Determine the (x, y) coordinate at the center of the cell enclosing the given text.  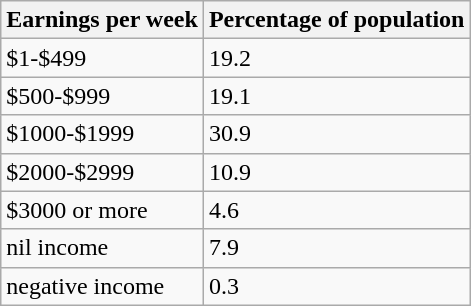
10.9 (336, 172)
4.6 (336, 210)
19.1 (336, 96)
19.2 (336, 58)
negative income (102, 286)
$500-$999 (102, 96)
nil income (102, 248)
30.9 (336, 134)
0.3 (336, 286)
$1000-$1999 (102, 134)
$1-$499 (102, 58)
Percentage of population (336, 20)
$2000-$2999 (102, 172)
7.9 (336, 248)
Earnings per week (102, 20)
$3000 or more (102, 210)
